Determine the (X, Y) coordinate at the center of the cell enclosing the given text.  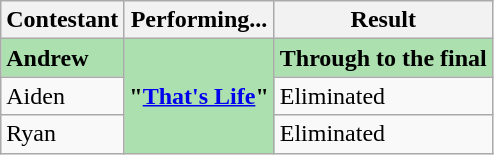
Andrew (62, 58)
"That's Life" (199, 96)
Through to the final (383, 58)
Contestant (62, 20)
Aiden (62, 96)
Ryan (62, 134)
Performing... (199, 20)
Result (383, 20)
